Search for the cell housing the specified text and yield its [X, Y] center coordinate. 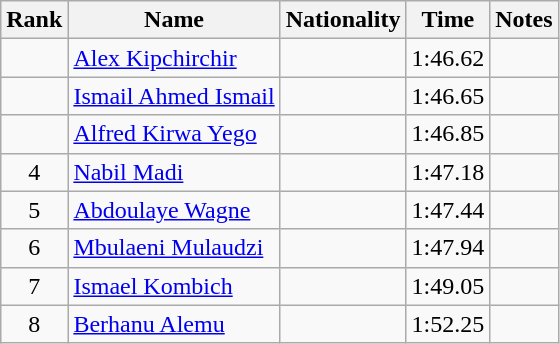
1:49.05 [448, 286]
Abdoulaye Wagne [174, 210]
1:46.65 [448, 96]
Alex Kipchirchir [174, 58]
Ismail Ahmed Ismail [174, 96]
Ismael Kombich [174, 286]
8 [34, 324]
1:47.44 [448, 210]
1:47.18 [448, 172]
Name [174, 20]
Mbulaeni Mulaudzi [174, 248]
Berhanu Alemu [174, 324]
Nabil Madi [174, 172]
1:52.25 [448, 324]
1:47.94 [448, 248]
5 [34, 210]
7 [34, 286]
4 [34, 172]
Rank [34, 20]
Alfred Kirwa Yego [174, 134]
1:46.62 [448, 58]
6 [34, 248]
1:46.85 [448, 134]
Nationality [343, 20]
Notes [524, 20]
Time [448, 20]
